Detect which cell encompasses the target text, then output its (X, Y) center coordinate. 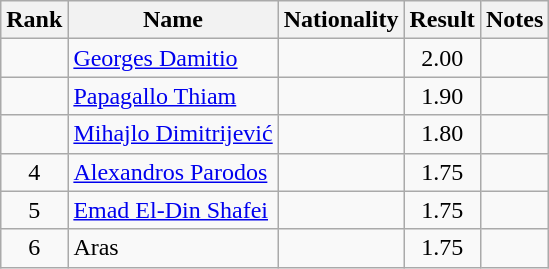
4 (34, 172)
Notes (514, 20)
Alexandros Parodos (173, 172)
1.90 (442, 96)
Name (173, 20)
Papagallo Thiam (173, 96)
Georges Damitio (173, 58)
Rank (34, 20)
Mihajlo Dimitrijević (173, 134)
2.00 (442, 58)
1.80 (442, 134)
Nationality (341, 20)
Result (442, 20)
6 (34, 248)
5 (34, 210)
Emad El-Din Shafei (173, 210)
Aras (173, 248)
